Extract the (X, Y) coordinate from the center of the cell holding the provided text.  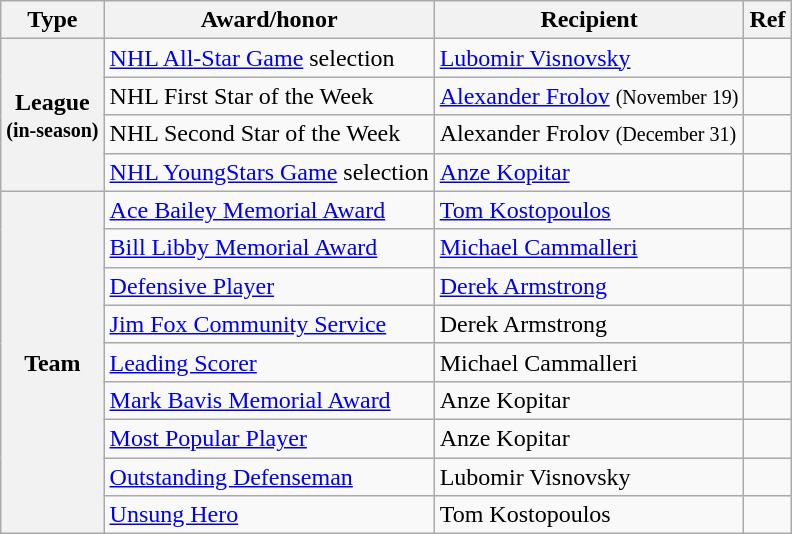
Outstanding Defenseman (269, 477)
Recipient (589, 20)
League(in-season) (52, 115)
Mark Bavis Memorial Award (269, 400)
Jim Fox Community Service (269, 324)
Most Popular Player (269, 438)
Type (52, 20)
NHL Second Star of the Week (269, 134)
NHL YoungStars Game selection (269, 172)
Alexander Frolov (November 19) (589, 96)
Team (52, 362)
Defensive Player (269, 286)
NHL All-Star Game selection (269, 58)
Leading Scorer (269, 362)
NHL First Star of the Week (269, 96)
Unsung Hero (269, 515)
Alexander Frolov (December 31) (589, 134)
Ace Bailey Memorial Award (269, 210)
Award/honor (269, 20)
Bill Libby Memorial Award (269, 248)
Ref (768, 20)
